Search for the cell housing the specified text and yield its [x, y] center coordinate. 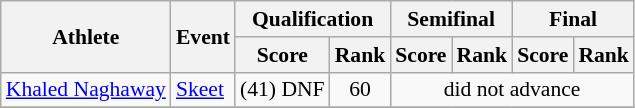
Semifinal [451, 19]
Khaled Naghaway [86, 90]
Final [573, 19]
Athlete [86, 36]
60 [360, 90]
Event [203, 36]
Qualification [312, 19]
did not advance [512, 90]
Skeet [203, 90]
(41) DNF [282, 90]
